For the text-containing cell, return its midpoint in (X, Y) coordinate format. 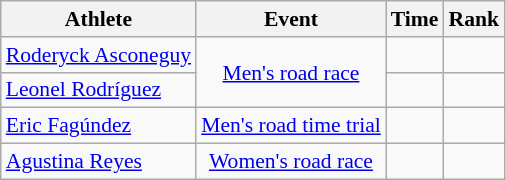
Event (291, 19)
Men's road time trial (291, 126)
Agustina Reyes (98, 162)
Women's road race (291, 162)
Rank (474, 19)
Men's road race (291, 72)
Time (415, 19)
Leonel Rodríguez (98, 90)
Eric Fagúndez (98, 126)
Roderyck Asconeguy (98, 55)
Athlete (98, 19)
